Find where the given text appears and provide that cell's center as (X, Y) coordinate. 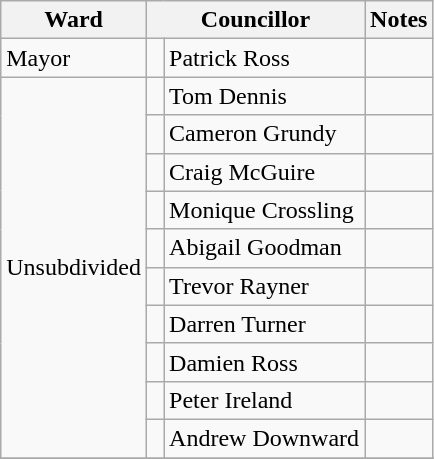
Councillor (255, 20)
Mayor (74, 58)
Andrew Downward (264, 438)
Darren Turner (264, 324)
Abigail Goodman (264, 248)
Monique Crossling (264, 210)
Unsubdivided (74, 268)
Ward (74, 20)
Trevor Rayner (264, 286)
Tom Dennis (264, 96)
Craig McGuire (264, 172)
Cameron Grundy (264, 134)
Patrick Ross (264, 58)
Peter Ireland (264, 400)
Damien Ross (264, 362)
Notes (399, 20)
